Output the (X, Y) coordinate of the center of the cell containing the given text.  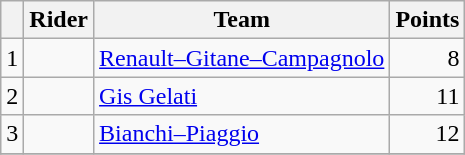
12 (428, 134)
1 (12, 58)
Renault–Gitane–Campagnolo (242, 58)
Team (242, 20)
Gis Gelati (242, 96)
2 (12, 96)
Rider (59, 20)
Bianchi–Piaggio (242, 134)
3 (12, 134)
8 (428, 58)
11 (428, 96)
Points (428, 20)
